Return the (X, Y) coordinate for the center point of the cell that contains the specified text.  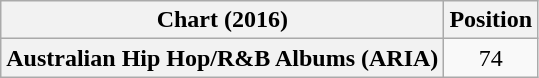
Australian Hip Hop/R&B Albums (ARIA) (222, 58)
74 (491, 58)
Chart (2016) (222, 20)
Position (491, 20)
